Identify which cell holds the provided text, then report its (X, Y) central coordinate. 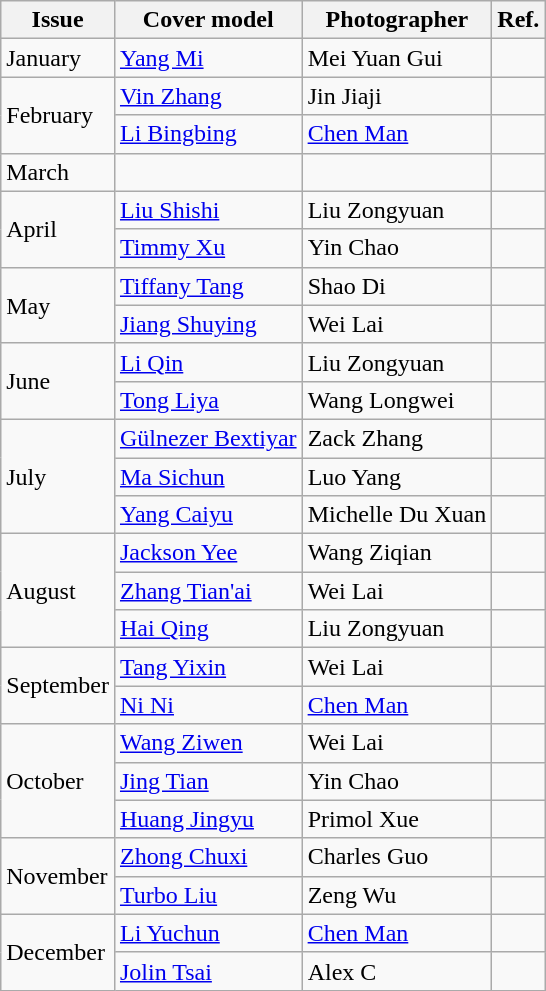
Mei Yuan Gui (397, 58)
Ref. (518, 20)
Michelle Du Xuan (397, 515)
Primol Xue (397, 819)
Charles Guo (397, 857)
March (58, 172)
Wang Ziqian (397, 553)
Li Bingbing (208, 134)
September (58, 686)
Ni Ni (208, 705)
Timmy Xu (208, 248)
May (58, 305)
Jing Tian (208, 781)
Zhong Chuxi (208, 857)
Vin Zhang (208, 96)
Gülnezer Bextiyar (208, 438)
Luo Yang (397, 477)
Tang Yixin (208, 667)
Zack Zhang (397, 438)
Alex C (397, 971)
Li Yuchun (208, 933)
February (58, 115)
Yang Mi (208, 58)
October (58, 781)
Wang Ziwen (208, 743)
July (58, 476)
Issue (58, 20)
Li Qin (208, 362)
Shao Di (397, 286)
Jin Jiaji (397, 96)
Tiffany Tang (208, 286)
Tong Liya (208, 400)
June (58, 381)
Turbo Liu (208, 895)
Zeng Wu (397, 895)
Wang Longwei (397, 400)
Zhang Tian'ai (208, 591)
Yang Caiyu (208, 515)
Jolin Tsai (208, 971)
December (58, 952)
November (58, 876)
April (58, 229)
August (58, 591)
Jiang Shuying (208, 324)
Photographer (397, 20)
January (58, 58)
Hai Qing (208, 629)
Liu Shishi (208, 210)
Ma Sichun (208, 477)
Huang Jingyu (208, 819)
Cover model (208, 20)
Jackson Yee (208, 553)
